Locate the cell with the specified text and output its [x, y] center coordinate. 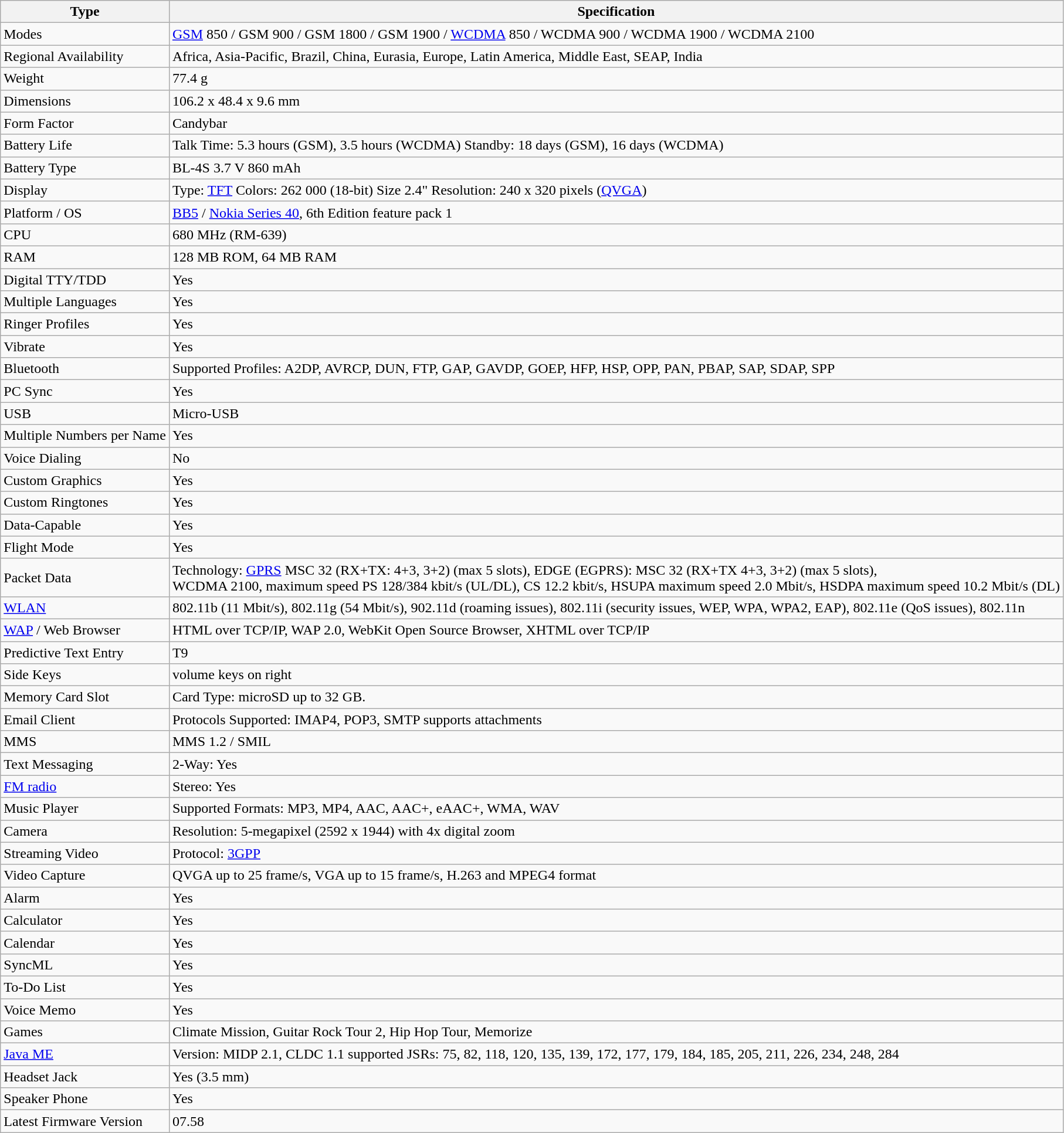
Streaming Video [85, 853]
07.58 [616, 1121]
Vibrate [85, 347]
Voice Dialing [85, 458]
QVGA up to 25 frame/s, VGA up to 15 frame/s, H.263 and MPEG4 format [616, 876]
Battery Type [85, 168]
Flight Mode [85, 547]
RAM [85, 257]
volume keys on right [616, 675]
Form Factor [85, 123]
PC Sync [85, 391]
Bluetooth [85, 369]
Yes (3.5 mm) [616, 1077]
To-Do List [85, 987]
Music Player [85, 809]
Specification [616, 12]
Digital TTY/TDD [85, 280]
Side Keys [85, 675]
T9 [616, 653]
Africa, Asia-Pacific, Brazil, China, Eurasia, Europe, Latin America, Middle East, SEAP, India [616, 56]
No [616, 458]
Custom Graphics [85, 480]
MMS 1.2 / SMIL [616, 742]
Supported Formats: MP3, MP4, AAC, AAC+, eAAC+, WMA, WAV [616, 809]
Games [85, 1032]
Multiple Languages [85, 302]
Multiple Numbers per Name [85, 436]
Type: TFT Colors: 262 000 (18-bit) Size 2.4" Resolution: 240 x 320 pixels (QVGA) [616, 190]
Platform / OS [85, 212]
Battery Life [85, 145]
HTML over TCP/IP, WAP 2.0, WebKit Open Source Browser, XHTML over TCP/IP [616, 630]
Alarm [85, 898]
Supported Profiles: A2DP, AVRCP, DUN, FTP, GAP, GAVDP, GOEP, HFP, HSP, OPP, PAN, PBAP, SAP, SDAP, SPP [616, 369]
77.4 g [616, 79]
Voice Memo [85, 1009]
Data-Capable [85, 525]
Email Client [85, 720]
WLAN [85, 608]
Latest Firmware Version [85, 1121]
Micro-USB [616, 413]
Ringer Profiles [85, 324]
Card Type: microSD up to 32 GB. [616, 697]
Memory Card Slot [85, 697]
Weight [85, 79]
Version: MIDP 2.1, CLDC 1.1 supported JSRs: 75, 82, 118, 120, 135, 139, 172, 177, 179, 184, 185, 205, 211, 226, 234, 248, 284 [616, 1054]
Headset Jack [85, 1077]
Protocols Supported: IMAP4, POP3, SMTP supports attachments [616, 720]
Calendar [85, 942]
MMS [85, 742]
Modes [85, 34]
Calculator [85, 920]
Stereo: Yes [616, 786]
802.11b (11 Mbit/s), 802.11g (54 Mbit/s), 902.11d (roaming issues), 802.11i (security issues, WEP, WPA, WPA2, EAP), 802.11e (QoS issues), 802.11n [616, 608]
680 MHz (RM-639) [616, 235]
CPU [85, 235]
2-Way: Yes [616, 764]
Video Capture [85, 876]
Regional Availability [85, 56]
Candybar [616, 123]
Type [85, 12]
WAP / Web Browser [85, 630]
Camera [85, 831]
Custom Ringtones [85, 503]
Resolution: 5-megapixel (2592 x 1944) with 4x digital zoom [616, 831]
Talk Time: 5.3 hours (GSM), 3.5 hours (WCDMA) Standby: 18 days (GSM), 16 days (WCDMA) [616, 145]
SyncML [85, 965]
Packet Data [85, 577]
USB [85, 413]
Display [85, 190]
GSM 850 / GSM 900 / GSM 1800 / GSM 1900 / WCDMA 850 / WCDMA 900 / WCDMA 1900 / WCDMA 2100 [616, 34]
Text Messaging [85, 764]
FM radio [85, 786]
BL-4S 3.7 V 860 mAh [616, 168]
106.2 x 48.4 x 9.6 mm [616, 101]
Speaker Phone [85, 1099]
Java ME [85, 1054]
Protocol: 3GPP [616, 853]
Predictive Text Entry [85, 653]
Climate Mission, Guitar Rock Tour 2, Hip Hop Tour, Memorize [616, 1032]
BB5 / Nokia Series 40, 6th Edition feature pack 1 [616, 212]
Dimensions [85, 101]
128 MB ROM, 64 MB RAM [616, 257]
